Scan for the cell matching the given text and deliver its (X, Y) coordinate at center. 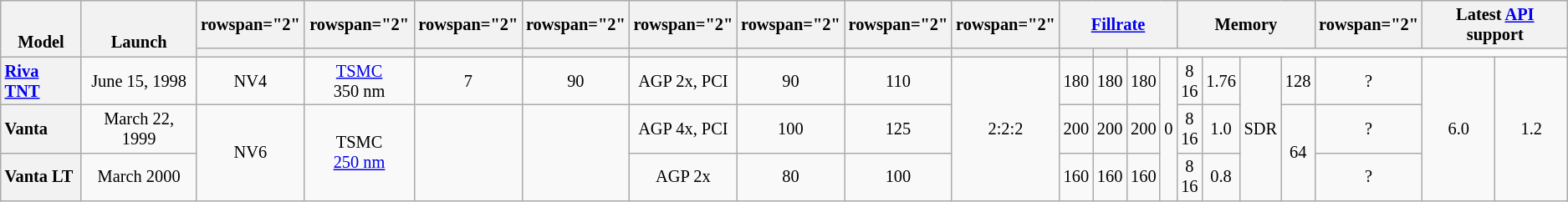
Launch (139, 28)
SDR (1261, 129)
2:2:2 (1005, 129)
1.0 (1221, 129)
TSMC 250 nm (360, 152)
AGP 2x, PCI (684, 81)
Vanta (41, 129)
AGP 4x, PCI (684, 129)
NV6 (251, 152)
March 2000 (139, 177)
64 (1298, 152)
March 22, 1999 (139, 129)
128 (1298, 81)
110 (898, 81)
7 (468, 81)
Memory (1246, 24)
NV4 (251, 81)
6.0 (1458, 129)
AGP 2x (684, 177)
Vanta LT (41, 177)
Model (41, 28)
0.8 (1221, 177)
Latest API support (1495, 24)
0 (1168, 129)
1.76 (1221, 81)
1.2 (1532, 129)
TSMC 350 nm (360, 81)
June 15, 1998 (139, 81)
Fillrate (1119, 24)
80 (791, 177)
Riva TNT (41, 81)
125 (898, 129)
